Return (X, Y) of the center of cell containing provided text 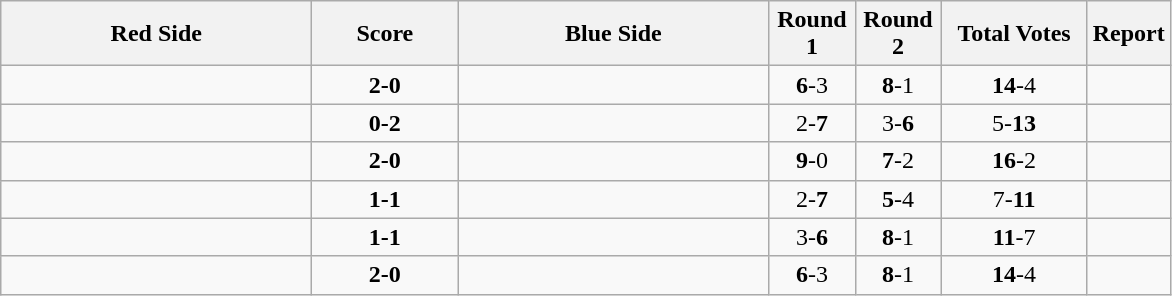
5-13 (1014, 123)
Total Votes (1014, 34)
11-7 (1014, 237)
16-2 (1014, 161)
Blue Side (614, 34)
5-4 (898, 199)
Score (385, 34)
Round 1 (812, 34)
7-11 (1014, 199)
Report (1128, 34)
7-2 (898, 161)
Red Side (156, 34)
9-0 (812, 161)
0-2 (385, 123)
Round 2 (898, 34)
